Determine the (x, y) coordinate at the center of the cell enclosing the given text.  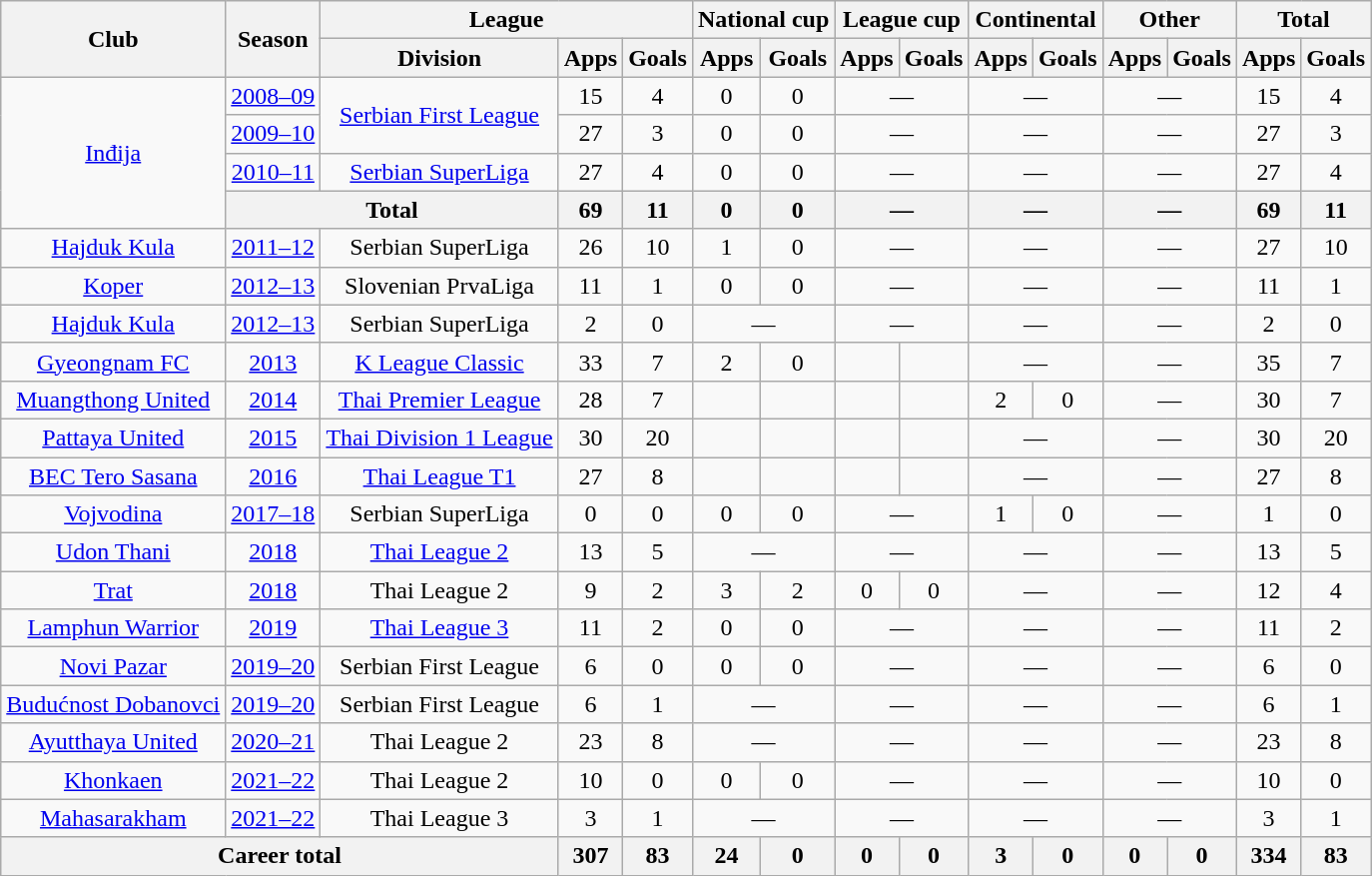
National cup (763, 20)
28 (590, 400)
35 (1268, 362)
Other (1169, 20)
Udon Thani (114, 552)
2016 (274, 476)
2015 (274, 438)
2020–21 (274, 742)
Thai Premier League (439, 400)
Mahasarakham (114, 818)
2008–09 (274, 96)
2014 (274, 400)
Thai Division 1 League (439, 438)
K League Classic (439, 362)
Koper (114, 286)
33 (590, 362)
Muangthong United (114, 400)
2011–12 (274, 248)
2013 (274, 362)
2017–18 (274, 514)
307 (590, 856)
Trat (114, 590)
Budućnost Dobanovci (114, 704)
12 (1268, 590)
Thai League T1 (439, 476)
Pattaya United (114, 438)
26 (590, 248)
2010–11 (274, 172)
BEC Tero Sasana (114, 476)
Novi Pazar (114, 666)
Club (114, 39)
2019 (274, 628)
Gyeongnam FC (114, 362)
2009–10 (274, 134)
Division (439, 58)
334 (1268, 856)
Khonkaen (114, 780)
Continental (1035, 20)
League cup (902, 20)
Slovenian PrvaLiga (439, 286)
Career total (280, 856)
Ayutthaya United (114, 742)
9 (590, 590)
24 (726, 856)
Lamphun Warrior (114, 628)
Season (274, 39)
Inđija (114, 153)
Vojvodina (114, 514)
League (507, 20)
